Detect which cell encompasses the target text, then output its (X, Y) center coordinate. 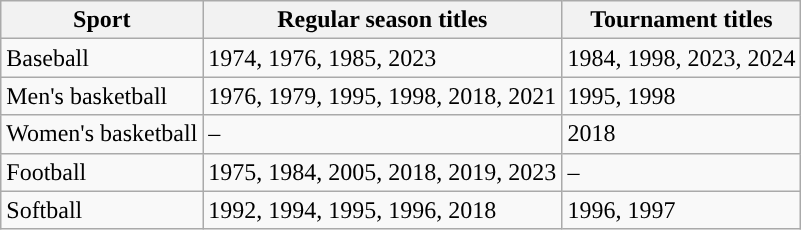
1995, 1998 (682, 96)
Tournament titles (682, 20)
Regular season titles (382, 20)
1976, 1979, 1995, 1998, 2018, 2021 (382, 96)
Sport (102, 20)
2018 (682, 134)
1975, 1984, 2005, 2018, 2019, 2023 (382, 172)
Baseball (102, 58)
Women's basketball (102, 134)
1992, 1994, 1995, 1996, 2018 (382, 210)
1984, 1998, 2023, 2024 (682, 58)
Football (102, 172)
1974, 1976, 1985, 2023 (382, 58)
Softball (102, 210)
Men's basketball (102, 96)
1996, 1997 (682, 210)
